Detect which cell encompasses the target text, then output its (x, y) center coordinate. 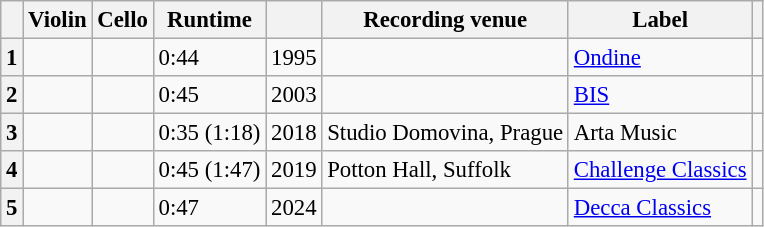
Potton Hall, Suffolk (446, 170)
Runtime (209, 20)
2024 (294, 208)
Decca Classics (660, 208)
Recording venue (446, 20)
0:45 (209, 95)
Cello (122, 20)
1995 (294, 58)
0:44 (209, 58)
Label (660, 20)
1 (12, 58)
0:35 (1:18) (209, 133)
2019 (294, 170)
4 (12, 170)
Violin (58, 20)
2 (12, 95)
Studio Domovina, Prague (446, 133)
3 (12, 133)
BIS (660, 95)
0:47 (209, 208)
Challenge Classics (660, 170)
2003 (294, 95)
Arta Music (660, 133)
Ondine (660, 58)
0:45 (1:47) (209, 170)
5 (12, 208)
2018 (294, 133)
